Return (X, Y) of the center of cell containing provided text 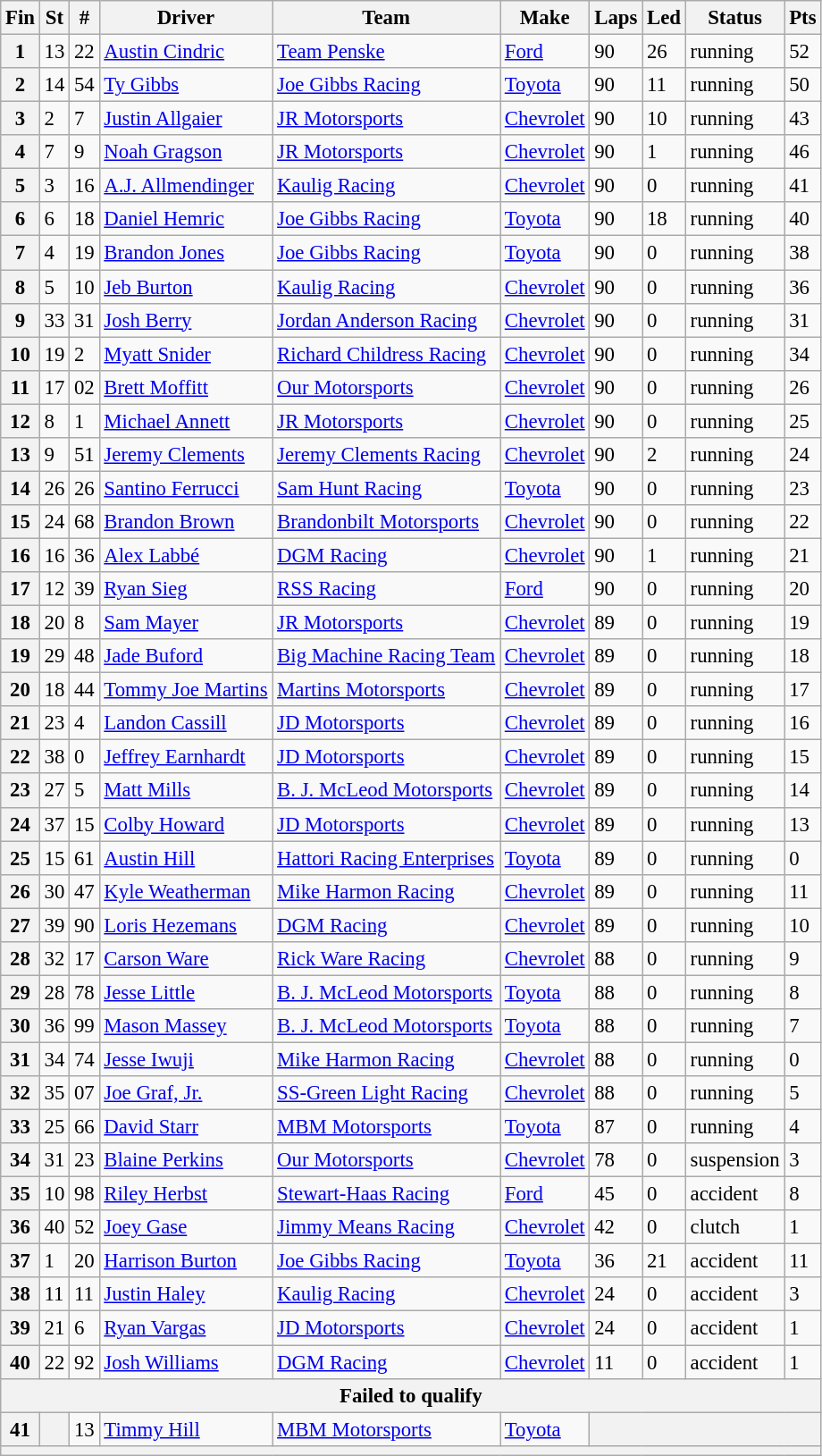
47 (84, 891)
Laps (616, 18)
Jeffrey Earnhardt (186, 757)
Mason Massey (186, 1026)
RSS Racing (386, 589)
Brandon Jones (186, 253)
Noah Gragson (186, 152)
Harrison Burton (186, 1261)
Josh Williams (186, 1362)
42 (616, 1227)
87 (616, 1127)
Timmy Hill (186, 1429)
St (54, 18)
Alex Labbé (186, 555)
Jade Buford (186, 656)
Sam Mayer (186, 623)
Make (545, 18)
44 (84, 690)
46 (802, 152)
43 (802, 119)
Tommy Joe Martins (186, 690)
Brandon Brown (186, 522)
Jeremy Clements Racing (386, 455)
Myatt Snider (186, 354)
Jordan Anderson Racing (386, 320)
Sam Hunt Racing (386, 488)
Richard Childress Racing (386, 354)
Landon Cassill (186, 723)
Justin Allgaier (186, 119)
Ryan Vargas (186, 1328)
Pts (802, 18)
66 (84, 1127)
Josh Berry (186, 320)
Michael Annett (186, 421)
Colby Howard (186, 824)
Big Machine Racing Team (386, 656)
Fin (21, 18)
02 (84, 387)
Stewart-Haas Racing (386, 1194)
Martins Motorsports (386, 690)
Kyle Weatherman (186, 891)
David Starr (186, 1127)
suspension (734, 1160)
92 (84, 1362)
50 (802, 85)
Jeremy Clements (186, 455)
Jesse Little (186, 992)
Hattori Racing Enterprises (386, 858)
68 (84, 522)
Daniel Hemric (186, 219)
Brett Moffitt (186, 387)
Jeb Burton (186, 287)
Jimmy Means Racing (386, 1227)
Jesse Iwuji (186, 1059)
# (84, 18)
Team Penske (386, 52)
54 (84, 85)
clutch (734, 1227)
Loris Hezemans (186, 925)
SS-Green Light Racing (386, 1093)
Austin Hill (186, 858)
Blaine Perkins (186, 1160)
Matt Mills (186, 791)
74 (84, 1059)
51 (84, 455)
Status (734, 18)
Team (386, 18)
Ryan Sieg (186, 589)
Rick Ware Racing (386, 959)
Riley Herbst (186, 1194)
61 (84, 858)
Driver (186, 18)
Failed to qualify (411, 1395)
Austin Cindric (186, 52)
A.J. Allmendinger (186, 186)
Joe Graf, Jr. (186, 1093)
Led (665, 18)
Ty Gibbs (186, 85)
07 (84, 1093)
Carson Ware (186, 959)
Justin Haley (186, 1295)
45 (616, 1194)
98 (84, 1194)
Santino Ferrucci (186, 488)
99 (84, 1026)
Brandonbilt Motorsports (386, 522)
Joey Gase (186, 1227)
48 (84, 656)
